Capture the cell that displays the provided text and extract its (x, y) central coordinate. 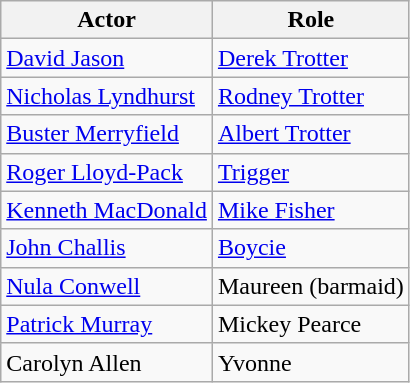
Nicholas Lyndhurst (107, 96)
Trigger (310, 172)
Role (310, 20)
Actor (107, 20)
Kenneth MacDonald (107, 210)
Mickey Pearce (310, 324)
Nula Conwell (107, 286)
John Challis (107, 248)
Carolyn Allen (107, 362)
Rodney Trotter (310, 96)
Patrick Murray (107, 324)
Buster Merryfield (107, 134)
Roger Lloyd-Pack (107, 172)
Derek Trotter (310, 58)
Mike Fisher (310, 210)
David Jason (107, 58)
Albert Trotter (310, 134)
Maureen (barmaid) (310, 286)
Yvonne (310, 362)
Boycie (310, 248)
